Locate the cell with the specified text and output its (x, y) center coordinate. 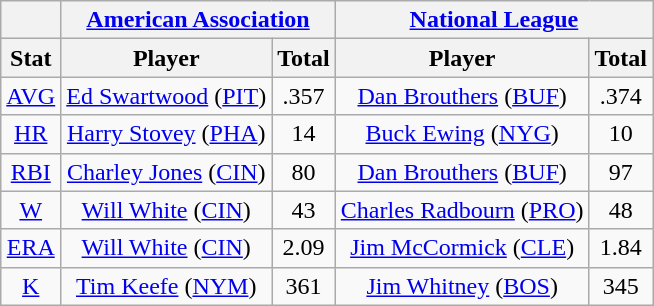
HR (31, 134)
14 (304, 134)
80 (304, 172)
.357 (304, 96)
97 (621, 172)
Jim McCormick (CLE) (462, 248)
.374 (621, 96)
Jim Whitney (BOS) (462, 286)
Charles Radbourn (PRO) (462, 210)
ERA (31, 248)
345 (621, 286)
Harry Stovey (PHA) (166, 134)
43 (304, 210)
Tim Keefe (NYM) (166, 286)
10 (621, 134)
RBI (31, 172)
361 (304, 286)
National League (494, 20)
AVG (31, 96)
American Association (198, 20)
Stat (31, 58)
Charley Jones (CIN) (166, 172)
1.84 (621, 248)
Ed Swartwood (PIT) (166, 96)
W (31, 210)
K (31, 286)
48 (621, 210)
Buck Ewing (NYG) (462, 134)
2.09 (304, 248)
